Determine the [x, y] coordinate at the center of the cell enclosing the given text.  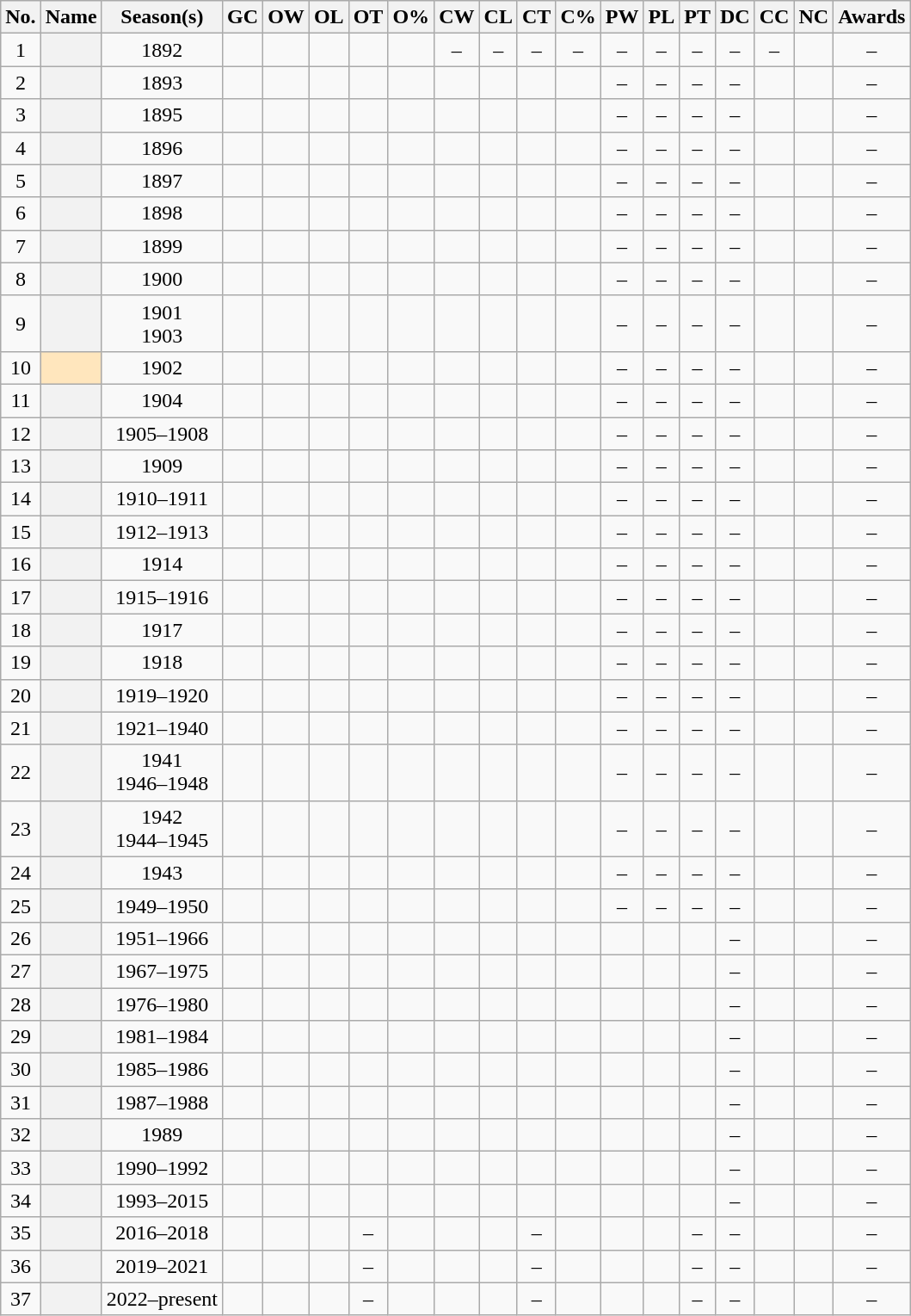
OW [286, 17]
37 [21, 1299]
1910–1911 [162, 499]
Awards [872, 17]
29 [21, 1037]
8 [21, 279]
3 [21, 115]
24 [21, 873]
19421944–1945 [162, 828]
No. [21, 17]
32 [21, 1135]
1918 [162, 663]
1989 [162, 1135]
2016–2018 [162, 1233]
1919–1920 [162, 695]
PL [662, 17]
1921–1940 [162, 728]
28 [21, 1004]
1981–1984 [162, 1037]
4 [21, 148]
1917 [162, 630]
CW [457, 17]
27 [21, 971]
Season(s) [162, 17]
1904 [162, 400]
33 [21, 1168]
NC [814, 17]
PT [698, 17]
13 [21, 466]
12 [21, 433]
1985–1986 [162, 1070]
15 [21, 532]
1 [21, 50]
OL [329, 17]
20 [21, 695]
9 [21, 324]
30 [21, 1070]
5 [21, 181]
1897 [162, 181]
DC [735, 17]
1909 [162, 466]
1943 [162, 873]
34 [21, 1201]
7 [21, 246]
Name [71, 17]
21 [21, 728]
1990–1992 [162, 1168]
14 [21, 499]
1914 [162, 565]
OT [368, 17]
1902 [162, 368]
17 [21, 597]
26 [21, 938]
1912–1913 [162, 532]
19411946–1948 [162, 773]
1892 [162, 50]
1899 [162, 246]
22 [21, 773]
1967–1975 [162, 971]
19 [21, 663]
O% [411, 17]
CL [498, 17]
1976–1980 [162, 1004]
1893 [162, 83]
16 [21, 565]
18 [21, 630]
1895 [162, 115]
10 [21, 368]
CC [774, 17]
1905–1908 [162, 433]
GC [243, 17]
23 [21, 828]
6 [21, 213]
2 [21, 83]
1915–1916 [162, 597]
19011903 [162, 324]
2019–2021 [162, 1266]
1993–2015 [162, 1201]
35 [21, 1233]
1900 [162, 279]
31 [21, 1103]
1949–1950 [162, 905]
C% [578, 17]
2022–present [162, 1299]
1951–1966 [162, 938]
1896 [162, 148]
PW [622, 17]
36 [21, 1266]
11 [21, 400]
25 [21, 905]
1987–1988 [162, 1103]
1898 [162, 213]
CT [536, 17]
